For the text-containing cell, return its midpoint in (x, y) coordinate format. 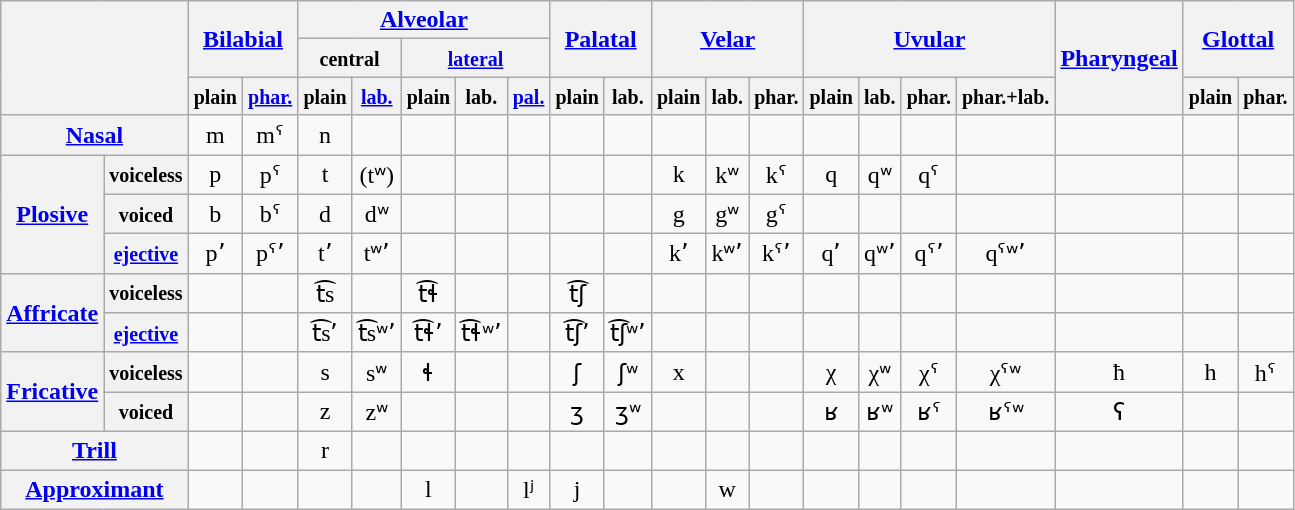
qˤ (928, 174)
kˤʼ (776, 254)
pal. (528, 96)
(tʷ) (376, 174)
qʼ (831, 254)
h (1210, 372)
sʷ (376, 372)
t͡ʃ (577, 293)
Alveolar (424, 20)
d (325, 214)
l (428, 490)
qʷʼ (880, 254)
mˤ (270, 135)
ʃʷ (628, 372)
pˤʼ (270, 254)
n (325, 135)
Glottal (1238, 39)
s (325, 372)
Approximant (94, 490)
ʕ (1119, 412)
lʲ (528, 490)
x (678, 372)
ʒʷ (628, 412)
central (350, 58)
ɬ (428, 372)
j (577, 490)
Pharyngeal (1119, 58)
t͡sʷʼ (376, 333)
bˤ (270, 214)
q (831, 174)
kʷʼ (728, 254)
χʷ (880, 372)
t͡ʃʼ (577, 333)
t͡s (325, 293)
gʷ (728, 214)
r (325, 450)
m (215, 135)
w (728, 490)
Velar (728, 39)
t (325, 174)
hˤ (1266, 372)
lateral (476, 58)
pʼ (215, 254)
p (215, 174)
ʁˤ (928, 412)
ħ (1119, 372)
ʃ (577, 372)
g (678, 214)
ʒ (577, 412)
phar.+lab. (1005, 96)
z (325, 412)
Bilabial (243, 39)
kʼ (678, 254)
qˤʷʼ (1005, 254)
t͡ɬʼ (428, 333)
χˤʷ (1005, 372)
pˤ (270, 174)
χˤ (928, 372)
qʷ (880, 174)
t͡ɬ (428, 293)
kˤ (776, 174)
gˤ (776, 214)
ʁʷ (880, 412)
Trill (94, 450)
k (678, 174)
t͡ʃʷʼ (628, 333)
b (215, 214)
qˤʼ (928, 254)
Nasal (94, 135)
t͡ɬʷʼ (482, 333)
Palatal (600, 39)
zʷ (376, 412)
ʁ (831, 412)
t͡sʼ (325, 333)
Uvular (930, 39)
kʷ (728, 174)
χ (831, 372)
Plosive (52, 214)
tʼ (325, 254)
Fricative (52, 392)
Affricate (52, 312)
dʷ (376, 214)
tʷʼ (376, 254)
ʁˤʷ (1005, 412)
